Return [x, y] of the center of cell containing provided text 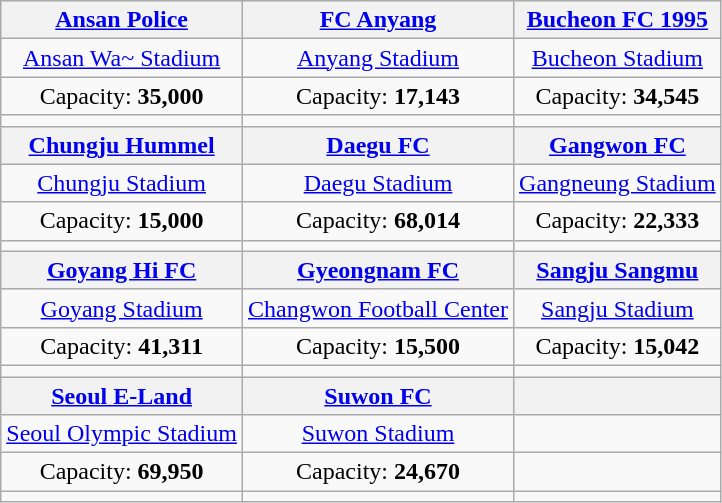
Bucheon FC 1995 [618, 20]
Capacity: 69,950 [122, 472]
Daegu FC [378, 145]
Suwon Stadium [378, 434]
Capacity: 24,670 [378, 472]
Capacity: 41,311 [122, 346]
Capacity: 34,545 [618, 96]
Capacity: 15,000 [122, 221]
Capacity: 17,143 [378, 96]
Gyeongnam FC [378, 270]
Sangju Sangmu [618, 270]
Capacity: 15,500 [378, 346]
Bucheon Stadium [618, 58]
Suwon FC [378, 395]
Seoul Olympic Stadium [122, 434]
Daegu Stadium [378, 183]
Anyang Stadium [378, 58]
Chungju Hummel [122, 145]
Gangneung Stadium [618, 183]
Capacity: 22,333 [618, 221]
Capacity: 35,000 [122, 96]
Goyang Stadium [122, 308]
Goyang Hi FC [122, 270]
Capacity: 68,014 [378, 221]
Capacity: 15,042 [618, 346]
Ansan Police [122, 20]
Chungju Stadium [122, 183]
FC Anyang [378, 20]
Changwon Football Center [378, 308]
Seoul E-Land [122, 395]
Gangwon FC [618, 145]
Sangju Stadium [618, 308]
Ansan Wa~ Stadium [122, 58]
